Extract the [X, Y] coordinate from the center of the cell holding the provided text.  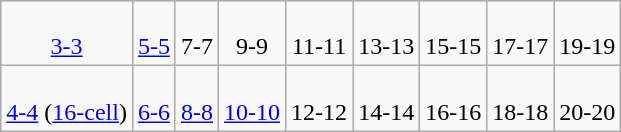
7-7 [196, 34]
8-8 [196, 98]
17-17 [520, 34]
20-20 [588, 98]
14-14 [386, 98]
16-16 [454, 98]
5-5 [154, 34]
3-3 [67, 34]
6-6 [154, 98]
9-9 [252, 34]
10-10 [252, 98]
18-18 [520, 98]
12-12 [320, 98]
15-15 [454, 34]
19-19 [588, 34]
11-11 [320, 34]
13-13 [386, 34]
4-4 (16-cell) [67, 98]
